Output the (X, Y) coordinate of the center of the cell containing the given text.  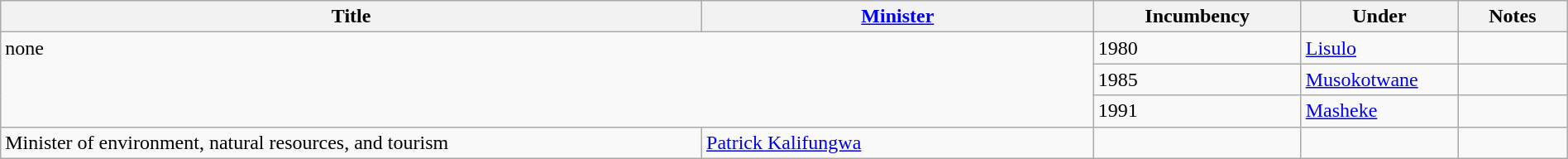
1980 (1198, 48)
Minister (898, 17)
Under (1379, 17)
Incumbency (1198, 17)
Notes (1513, 17)
1991 (1198, 111)
Masheke (1379, 111)
1985 (1198, 79)
Patrick Kalifungwa (898, 142)
Lisulo (1379, 48)
Title (351, 17)
none (547, 79)
Musokotwane (1379, 79)
Minister of environment, natural resources, and tourism (351, 142)
